Extract the (X, Y) coordinate from the center of the cell holding the provided text.  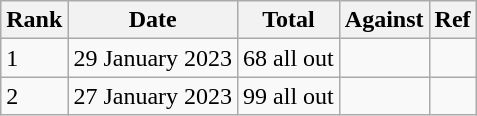
Against (384, 20)
68 all out (289, 58)
27 January 2023 (153, 96)
Total (289, 20)
29 January 2023 (153, 58)
Date (153, 20)
Rank (34, 20)
2 (34, 96)
99 all out (289, 96)
Ref (452, 20)
1 (34, 58)
